Return (X, Y) of the center of cell containing provided text 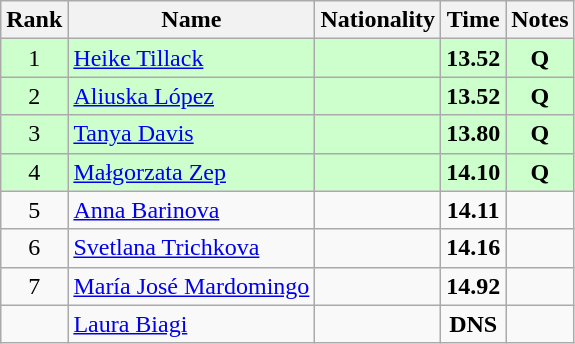
14.92 (474, 286)
Tanya Davis (192, 134)
Anna Barinova (192, 210)
3 (34, 134)
Heike Tillack (192, 58)
Laura Biagi (192, 324)
14.10 (474, 172)
Notes (540, 20)
6 (34, 248)
Aliuska López (192, 96)
5 (34, 210)
María José Mardomingo (192, 286)
DNS (474, 324)
Time (474, 20)
13.80 (474, 134)
Nationality (378, 20)
Name (192, 20)
1 (34, 58)
14.11 (474, 210)
Svetlana Trichkova (192, 248)
14.16 (474, 248)
Małgorzata Zep (192, 172)
4 (34, 172)
Rank (34, 20)
7 (34, 286)
2 (34, 96)
